Pinpoint the cell where the given text exists, returning its [X, Y] midpoint coordinate. 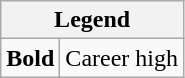
Bold [30, 58]
Career high [122, 58]
Legend [92, 20]
